For the text-containing cell, return its midpoint in [X, Y] coordinate format. 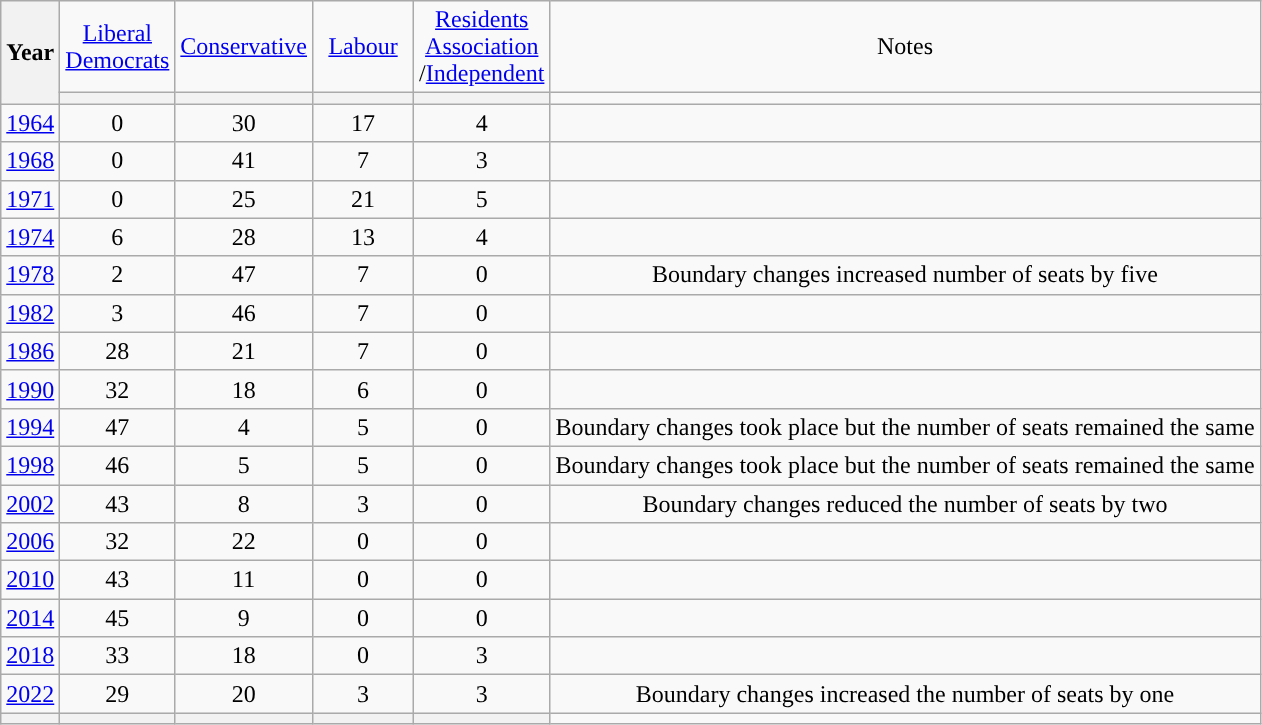
Year [30, 52]
Conservative [244, 47]
Liberal Democrats [118, 47]
Labour [364, 47]
1982 [30, 313]
Boundary changes increased number of seats by five [905, 275]
2002 [30, 503]
2022 [30, 694]
1990 [30, 389]
8 [244, 503]
Boundary changes increased the number of seats by one [905, 694]
25 [244, 199]
22 [244, 542]
9 [244, 618]
2006 [30, 542]
1978 [30, 275]
Boundary changes reduced the number of seats by two [905, 503]
29 [118, 694]
2 [118, 275]
1998 [30, 465]
17 [364, 123]
Residents Association/Independent [482, 47]
33 [118, 656]
20 [244, 694]
1968 [30, 161]
1964 [30, 123]
11 [244, 580]
1974 [30, 237]
13 [364, 237]
1986 [30, 351]
41 [244, 161]
2014 [30, 618]
1971 [30, 199]
1994 [30, 427]
45 [118, 618]
2010 [30, 580]
2018 [30, 656]
Notes [905, 47]
30 [244, 123]
